Search for the cell housing the specified text and yield its (X, Y) center coordinate. 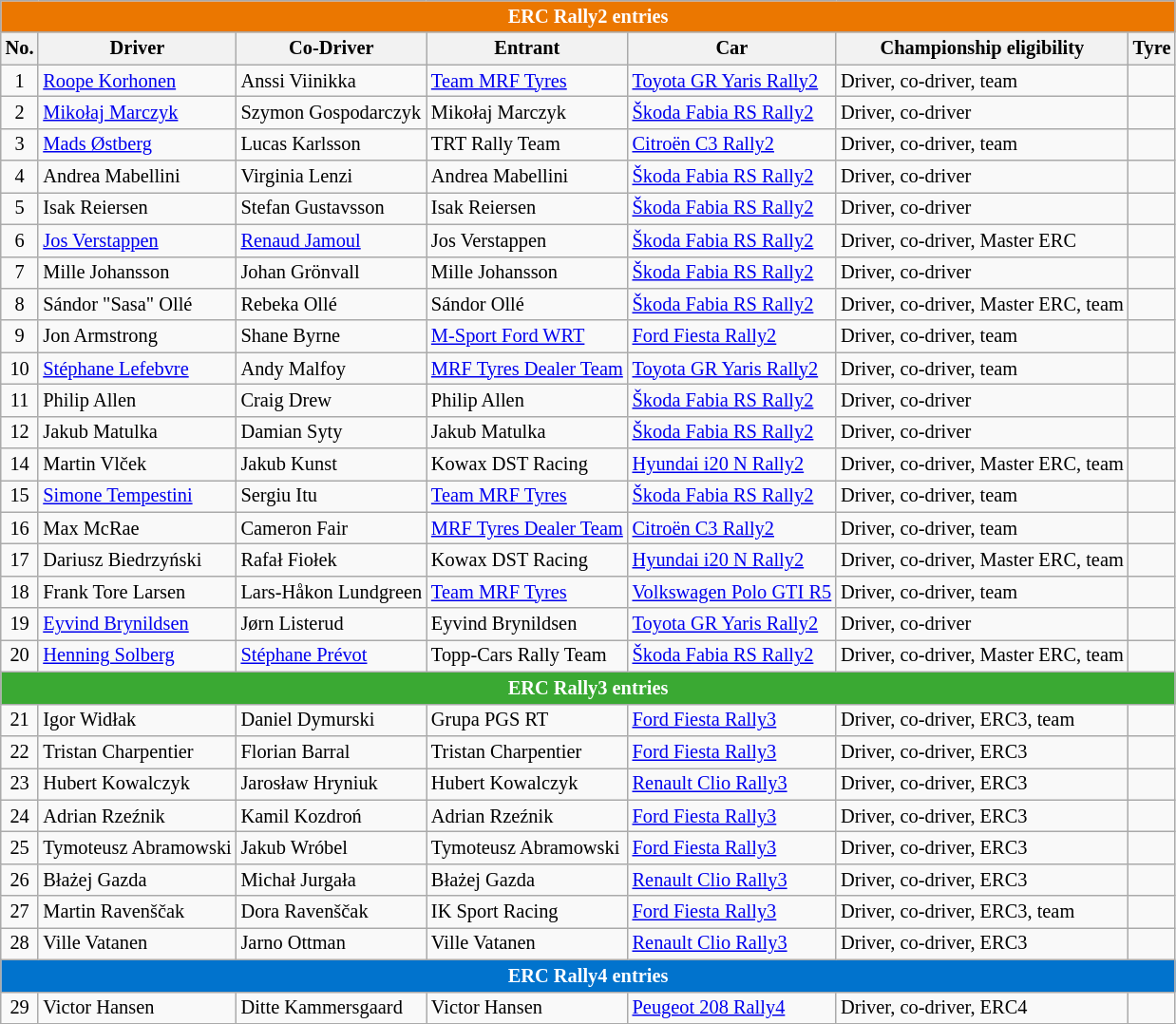
Mads Østberg (137, 144)
Driver, co-driver, ERC4 (982, 1008)
21 (20, 720)
Driver, co-driver, Master ERC (982, 240)
Grupa PGS RT (527, 720)
Rafał Fiołek (332, 559)
1 (20, 81)
Jarosław Hryniuk (332, 784)
Stefan Gustavsson (332, 208)
ERC Rally4 entries (589, 976)
Topp-Cars Rally Team (527, 655)
No. (20, 48)
Jarno Ottman (332, 943)
Tyre (1152, 48)
25 (20, 847)
Rebeka Ollé (332, 304)
Sergiu Itu (332, 496)
Driver (137, 48)
28 (20, 943)
7 (20, 273)
Jakub Wróbel (332, 847)
29 (20, 1008)
Roope Korhonen (137, 81)
Sándor "Sasa" Ollé (137, 304)
Martin Vlček (137, 465)
26 (20, 880)
Simone Tempestini (137, 496)
Championship eligibility (982, 48)
10 (20, 369)
22 (20, 751)
17 (20, 559)
Damian Syty (332, 432)
27 (20, 912)
M-Sport Ford WRT (527, 336)
Andy Malfoy (332, 369)
Igor Widłak (137, 720)
Co-Driver (332, 48)
9 (20, 336)
ERC Rally2 entries (589, 16)
18 (20, 592)
TRT Rally Team (527, 144)
Frank Tore Larsen (137, 592)
IK Sport Racing (527, 912)
Kamil Kozdroń (332, 816)
Jon Armstrong (137, 336)
23 (20, 784)
Stéphane Prévot (332, 655)
14 (20, 465)
Entrant (527, 48)
5 (20, 208)
8 (20, 304)
6 (20, 240)
11 (20, 400)
Daniel Dymurski (332, 720)
Florian Barral (332, 751)
Martin Ravenščak (137, 912)
Max McRae (137, 528)
Craig Drew (332, 400)
Stéphane Lefebvre (137, 369)
Dora Ravenščak (332, 912)
Jørn Listerud (332, 624)
Sándor Ollé (527, 304)
16 (20, 528)
Renaud Jamoul (332, 240)
Dariusz Biedrzyński (137, 559)
20 (20, 655)
12 (20, 432)
Cameron Fair (332, 528)
Peugeot 208 Rally4 (731, 1008)
Shane Byrne (332, 336)
Lucas Karlsson (332, 144)
Henning Solberg (137, 655)
Szymon Gospodarczyk (332, 112)
Michał Jurgała (332, 880)
Virginia Lenzi (332, 177)
ERC Rally3 entries (589, 688)
Ditte Kammersgaard (332, 1008)
Jakub Kunst (332, 465)
Lars-Håkon Lundgreen (332, 592)
Johan Grönvall (332, 273)
Volkswagen Polo GTI R5 (731, 592)
Car (731, 48)
Anssi Viinikka (332, 81)
15 (20, 496)
4 (20, 177)
2 (20, 112)
3 (20, 144)
19 (20, 624)
24 (20, 816)
Ford Fiesta Rally2 (731, 336)
